From the cell containing the given text, extract its center point as (X, Y) coordinate. 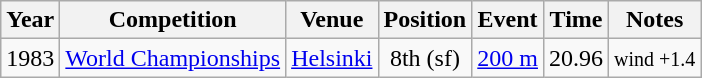
Competition (173, 20)
wind +1.4 (655, 58)
Event (508, 20)
Helsinki (332, 58)
200 m (508, 58)
1983 (30, 58)
Position (425, 20)
Year (30, 20)
Notes (655, 20)
Time (576, 20)
World Championships (173, 58)
20.96 (576, 58)
8th (sf) (425, 58)
Venue (332, 20)
